Output the (x, y) coordinate of the center of the cell containing the given text.  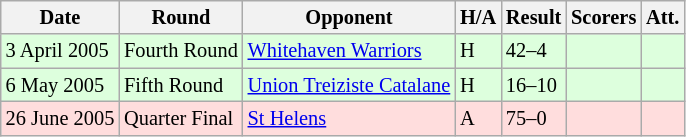
42–4 (534, 51)
Union Treiziste Catalane (349, 85)
Quarter Final (181, 118)
Fifth Round (181, 85)
6 May 2005 (60, 85)
Date (60, 17)
Att. (662, 17)
Round (181, 17)
H/A (478, 17)
75–0 (534, 118)
A (478, 118)
16–10 (534, 85)
Scorers (604, 17)
3 April 2005 (60, 51)
Opponent (349, 17)
St Helens (349, 118)
Whitehaven Warriors (349, 51)
Fourth Round (181, 51)
Result (534, 17)
26 June 2005 (60, 118)
